From the cell containing the given text, extract its center point as [X, Y] coordinate. 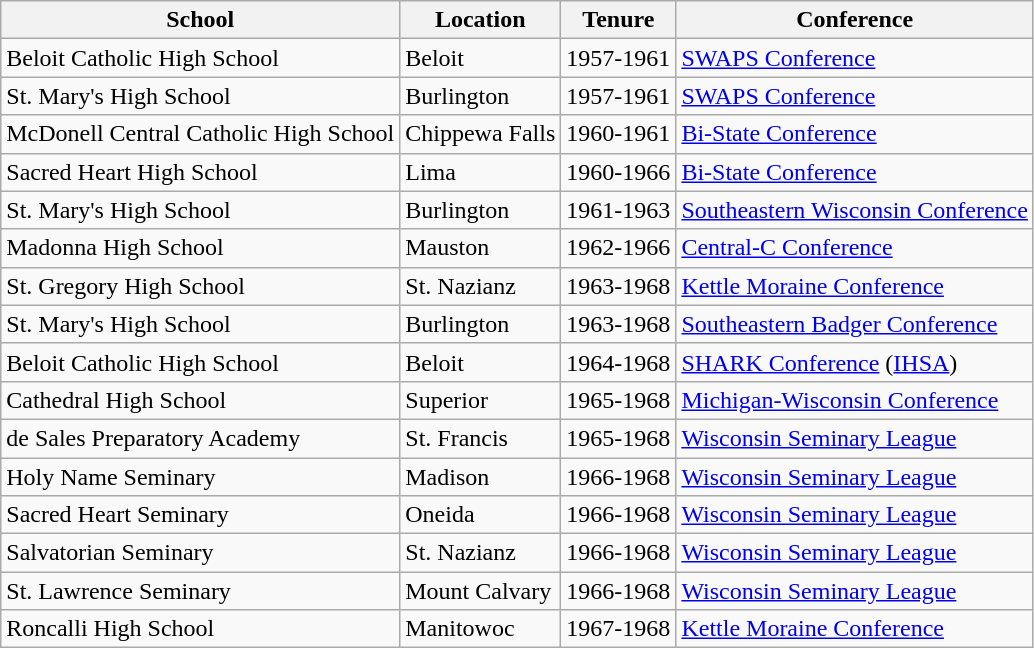
Cathedral High School [200, 400]
Central-C Conference [855, 248]
Superior [480, 400]
1960-1966 [618, 172]
Holy Name Seminary [200, 477]
Southeastern Wisconsin Conference [855, 210]
Tenure [618, 20]
SHARK Conference (IHSA) [855, 362]
1962-1966 [618, 248]
St. Gregory High School [200, 286]
1960-1961 [618, 134]
Sacred Heart Seminary [200, 515]
Oneida [480, 515]
Mauston [480, 248]
de Sales Preparatory Academy [200, 438]
Location [480, 20]
St. Lawrence Seminary [200, 591]
Madonna High School [200, 248]
Madison [480, 477]
1964-1968 [618, 362]
St. Francis [480, 438]
School [200, 20]
McDonell Central Catholic High School [200, 134]
Michigan-Wisconsin Conference [855, 400]
Manitowoc [480, 629]
Sacred Heart High School [200, 172]
Chippewa Falls [480, 134]
Lima [480, 172]
Southeastern Badger Conference [855, 324]
Conference [855, 20]
1961-1963 [618, 210]
Salvatorian Seminary [200, 553]
Mount Calvary [480, 591]
Roncalli High School [200, 629]
1967-1968 [618, 629]
